Return (x, y) of the center of cell containing provided text 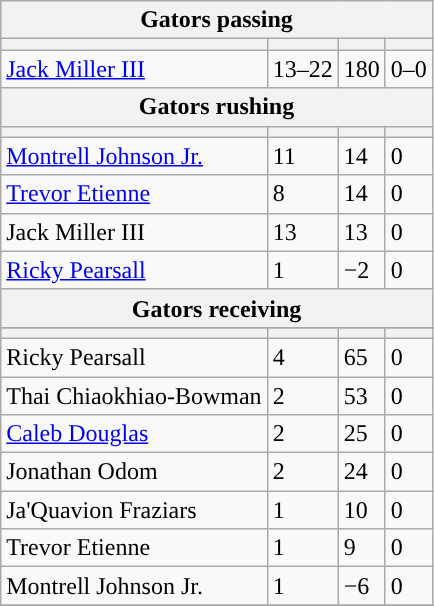
65 (362, 357)
10 (362, 510)
180 (362, 69)
53 (362, 395)
24 (362, 472)
9 (362, 548)
Ja'Quavion Fraziars (134, 510)
11 (302, 156)
Caleb Douglas (134, 434)
Gators rushing (217, 107)
Jonathan Odom (134, 472)
Thai Chiaokhiao-Bowman (134, 395)
4 (302, 357)
8 (302, 194)
Gators passing (217, 20)
−2 (362, 270)
Gators receiving (217, 308)
−6 (362, 586)
13–22 (302, 69)
25 (362, 434)
0–0 (408, 69)
